Output the [X, Y] coordinate of the center of the cell containing the given text.  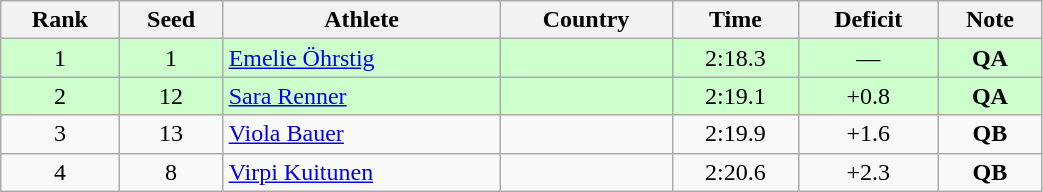
8 [171, 172]
Rank [60, 20]
Country [586, 20]
13 [171, 134]
— [868, 58]
2:19.1 [735, 96]
+1.6 [868, 134]
2 [60, 96]
Emelie Öhrstig [362, 58]
12 [171, 96]
Sara Renner [362, 96]
2:18.3 [735, 58]
3 [60, 134]
Seed [171, 20]
Viola Bauer [362, 134]
2:20.6 [735, 172]
4 [60, 172]
Athlete [362, 20]
+2.3 [868, 172]
+0.8 [868, 96]
Note [990, 20]
Deficit [868, 20]
Time [735, 20]
2:19.9 [735, 134]
Virpi Kuitunen [362, 172]
